Identify which cell holds the provided text, then report its [x, y] central coordinate. 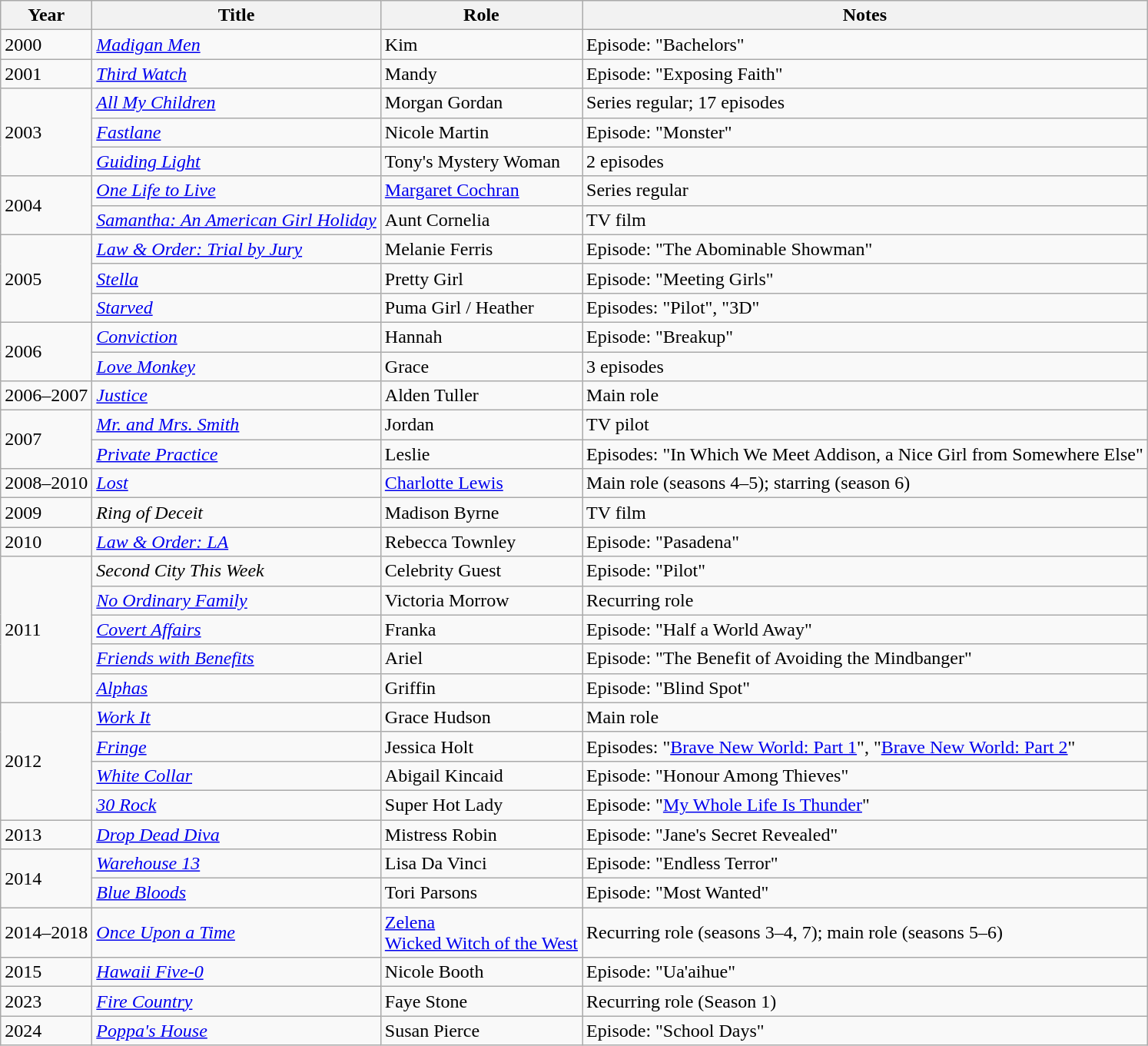
Tony's Mystery Woman [481, 161]
Hannah [481, 337]
Abigail Kincaid [481, 775]
Drop Dead Diva [237, 834]
Series regular [865, 191]
Fire Country [237, 1001]
Third Watch [237, 74]
Second City This Week [237, 571]
2015 [46, 972]
Episode: "The Benefit of Avoiding the Mindbanger" [865, 659]
Episode: "Meeting Girls" [865, 278]
Lost [237, 483]
2023 [46, 1001]
2012 [46, 761]
All My Children [237, 103]
Year [46, 15]
Super Hot Lady [481, 805]
Recurring role [865, 600]
Episode: "Honour Among Thieves" [865, 775]
2011 [46, 629]
Episode: "School Days" [865, 1031]
Aunt Cornelia [481, 220]
Nicole Martin [481, 132]
Role [481, 15]
Stella [237, 278]
Morgan Gordan [481, 103]
Episode: "Half a World Away" [865, 629]
30 Rock [237, 805]
Episode: "Jane's Secret Revealed" [865, 834]
Starved [237, 307]
Episode: "Pilot" [865, 571]
2001 [46, 74]
Mandy [481, 74]
Once Upon a Time [237, 933]
Ariel [481, 659]
Griffin [481, 688]
Episode: "Bachelors" [865, 45]
Grace Hudson [481, 717]
Mr. and Mrs. Smith [237, 425]
Work It [237, 717]
Law & Order: Trial by Jury [237, 249]
Samantha: An American Girl Holiday [237, 220]
Grace [481, 367]
Series regular; 17 episodes [865, 103]
Episodes: "In Which We Meet Addison, a Nice Girl from Somewhere Else" [865, 454]
Jordan [481, 425]
Rebecca Townley [481, 542]
Episodes: "Pilot", "3D" [865, 307]
Main role (seasons 4–5); starring (season 6) [865, 483]
Mistress Robin [481, 834]
Lisa Da Vinci [481, 864]
Episode: "Exposing Faith" [865, 74]
Episode: "Monster" [865, 132]
Leslie [481, 454]
2013 [46, 834]
Margaret Cochran [481, 191]
Episode: "Pasadena" [865, 542]
Private Practice [237, 454]
Alden Tuller [481, 396]
2007 [46, 440]
2006–2007 [46, 396]
Episode: "Most Wanted" [865, 893]
Madison Byrne [481, 513]
3 episodes [865, 367]
Love Monkey [237, 367]
Law & Order: LA [237, 542]
2008–2010 [46, 483]
Melanie Ferris [481, 249]
Episode: "My Whole Life Is Thunder" [865, 805]
Guiding Light [237, 161]
Title [237, 15]
2024 [46, 1031]
Hawaii Five-0 [237, 972]
Jessica Holt [481, 746]
Poppa's House [237, 1031]
Celebrity Guest [481, 571]
Fringe [237, 746]
Madigan Men [237, 45]
Kim [481, 45]
2014–2018 [46, 933]
Recurring role (Season 1) [865, 1001]
Friends with Benefits [237, 659]
Recurring role (seasons 3–4, 7); main role (seasons 5–6) [865, 933]
Episode: "The Abominable Showman" [865, 249]
Episode: "Breakup" [865, 337]
White Collar [237, 775]
2010 [46, 542]
Episodes: "Brave New World: Part 1", "Brave New World: Part 2" [865, 746]
Charlotte Lewis [481, 483]
ZelenaWicked Witch of the West [481, 933]
2014 [46, 878]
2006 [46, 351]
2005 [46, 278]
Alphas [237, 688]
2009 [46, 513]
Notes [865, 15]
2 episodes [865, 161]
One Life to Live [237, 191]
Puma Girl / Heather [481, 307]
Nicole Booth [481, 972]
Covert Affairs [237, 629]
Franka [481, 629]
Conviction [237, 337]
Ring of Deceit [237, 513]
Episode: "Endless Terror" [865, 864]
Episode: "Blind Spot" [865, 688]
No Ordinary Family [237, 600]
Tori Parsons [481, 893]
Warehouse 13 [237, 864]
Faye Stone [481, 1001]
TV pilot [865, 425]
Blue Bloods [237, 893]
Susan Pierce [481, 1031]
Pretty Girl [481, 278]
Episode: "Ua'aihue" [865, 972]
2003 [46, 132]
2000 [46, 45]
Fastlane [237, 132]
2004 [46, 205]
Justice [237, 396]
Victoria Morrow [481, 600]
